Return [x, y] of the center of cell containing provided text 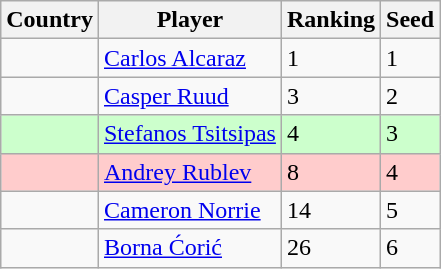
Andrey Rublev [190, 172]
Borna Ćorić [190, 248]
Cameron Norrie [190, 210]
Seed [410, 20]
Casper Ruud [190, 96]
Carlos Alcaraz [190, 58]
Country [50, 20]
Stefanos Tsitsipas [190, 134]
26 [330, 248]
14 [330, 210]
2 [410, 96]
6 [410, 248]
8 [330, 172]
Player [190, 20]
Ranking [330, 20]
5 [410, 210]
